Find where the given text appears and provide that cell's center as (x, y) coordinate. 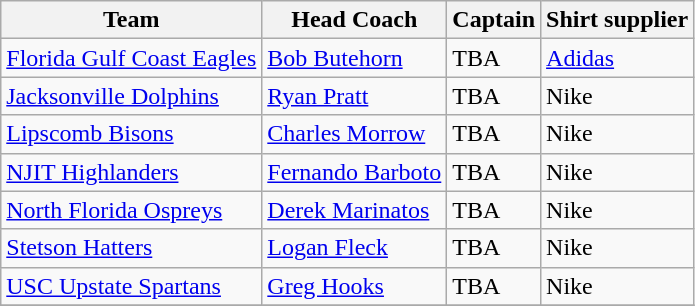
Fernando Barboto (354, 172)
USC Upstate Spartans (132, 286)
Charles Morrow (354, 134)
North Florida Ospreys (132, 210)
Greg Hooks (354, 286)
Jacksonville Dolphins (132, 96)
Captain (494, 20)
Stetson Hatters (132, 248)
Ryan Pratt (354, 96)
NJIT Highlanders (132, 172)
Florida Gulf Coast Eagles (132, 58)
Team (132, 20)
Bob Butehorn (354, 58)
Derek Marinatos (354, 210)
Lipscomb Bisons (132, 134)
Logan Fleck (354, 248)
Adidas (618, 58)
Shirt supplier (618, 20)
Head Coach (354, 20)
